Search for the cell housing the specified text and yield its [X, Y] center coordinate. 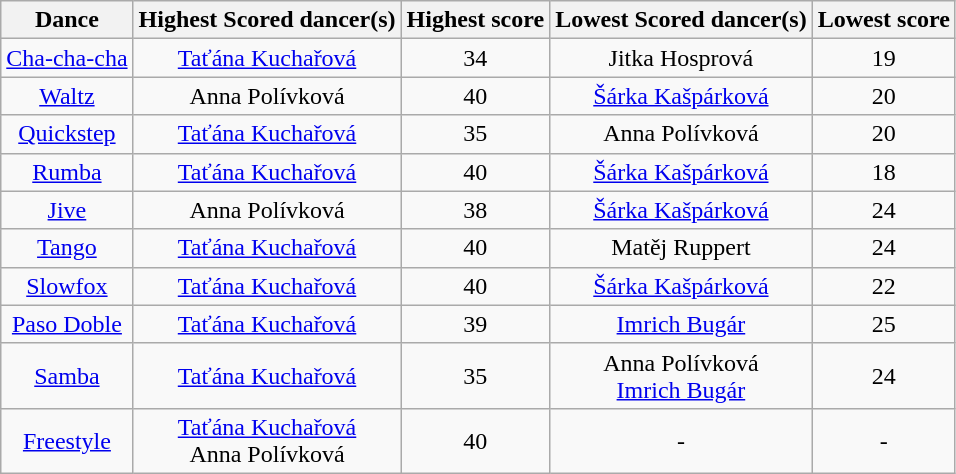
Highest score [476, 20]
Jive [67, 210]
Samba [67, 376]
34 [476, 58]
Freestyle [67, 440]
Jitka Hosprová [682, 58]
38 [476, 210]
Quickstep [67, 134]
Rumba [67, 172]
Lowest Scored dancer(s) [682, 20]
Tango [67, 248]
25 [884, 324]
Matěj Ruppert [682, 248]
39 [476, 324]
Paso Doble [67, 324]
Slowfox [67, 286]
Cha-cha-cha [67, 58]
Waltz [67, 96]
Taťána KuchařováAnna Polívková [267, 440]
Imrich Bugár [682, 324]
Lowest score [884, 20]
Anna PolívkováImrich Bugár [682, 376]
22 [884, 286]
19 [884, 58]
Highest Scored dancer(s) [267, 20]
Dance [67, 20]
18 [884, 172]
